Scan for the cell matching the given text and deliver its (X, Y) coordinate at center. 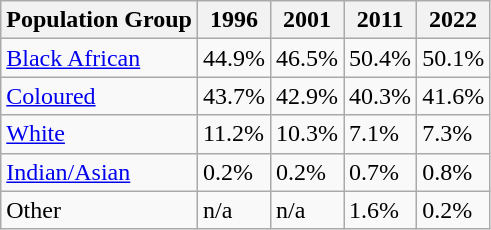
2011 (380, 20)
Other (100, 210)
44.9% (234, 58)
40.3% (380, 96)
2022 (454, 20)
7.1% (380, 134)
50.1% (454, 58)
Indian/Asian (100, 172)
41.6% (454, 96)
46.5% (306, 58)
7.3% (454, 134)
42.9% (306, 96)
10.3% (306, 134)
Black African (100, 58)
0.8% (454, 172)
0.7% (380, 172)
50.4% (380, 58)
Coloured (100, 96)
43.7% (234, 96)
11.2% (234, 134)
2001 (306, 20)
Population Group (100, 20)
1.6% (380, 210)
1996 (234, 20)
White (100, 134)
